Locate the cell with the specified text and output its [x, y] center coordinate. 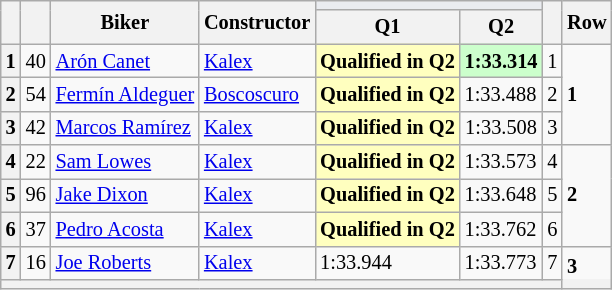
16 [36, 263]
Marcos Ramírez [125, 128]
22 [36, 162]
40 [36, 61]
Boscoscuro [257, 94]
Arón Canet [125, 61]
Constructor [257, 22]
Pedro Acosta [125, 229]
1:33.773 [502, 263]
1:33.508 [502, 128]
42 [36, 128]
1:33.573 [502, 162]
1:33.488 [502, 94]
96 [36, 195]
1:33.648 [502, 195]
37 [36, 229]
Joe Roberts [125, 263]
Jake Dixon [125, 195]
Sam Lowes [125, 162]
1:33.944 [387, 263]
Q1 [387, 27]
54 [36, 94]
Row [586, 22]
Q2 [502, 27]
1:33.762 [502, 229]
Biker [125, 22]
1:33.314 [502, 61]
Fermín Aldeguer [125, 94]
